Pinpoint the cell where the given text exists, returning its (x, y) midpoint coordinate. 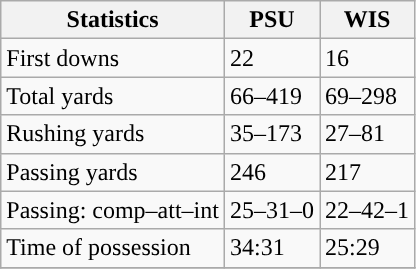
69–298 (368, 96)
217 (368, 172)
Rushing yards (113, 134)
First downs (113, 58)
Statistics (113, 20)
Time of possession (113, 248)
22–42–1 (368, 210)
22 (272, 58)
34:31 (272, 248)
27–81 (368, 134)
246 (272, 172)
66–419 (272, 96)
35–173 (272, 134)
Total yards (113, 96)
PSU (272, 20)
25–31–0 (272, 210)
Passing yards (113, 172)
25:29 (368, 248)
Passing: comp–att–int (113, 210)
WIS (368, 20)
16 (368, 58)
